Output the (X, Y) coordinate of the center of the cell containing the given text.  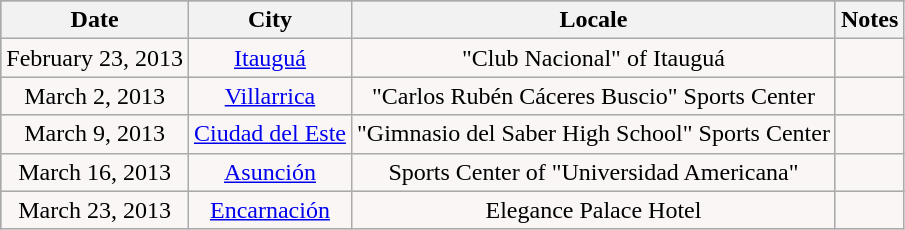
Asunción (270, 172)
Villarrica (270, 96)
Date (95, 20)
City (270, 20)
Itauguá (270, 58)
Encarnación (270, 210)
"Club Nacional" of Itauguá (593, 58)
March 16, 2013 (95, 172)
March 23, 2013 (95, 210)
Sports Center of "Universidad Americana" (593, 172)
"Gimnasio del Saber High School" Sports Center (593, 134)
March 2, 2013 (95, 96)
February 23, 2013 (95, 58)
Ciudad del Este (270, 134)
Notes (869, 20)
March 9, 2013 (95, 134)
Locale (593, 20)
Elegance Palace Hotel (593, 210)
"Carlos Rubén Cáceres Buscio" Sports Center (593, 96)
